Provide the [X, Y] coordinate of the cell's center where the given text is located.  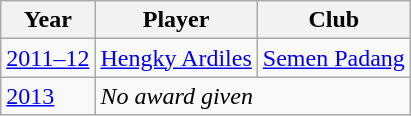
No award given [252, 96]
2013 [48, 96]
Year [48, 20]
Player [176, 20]
2011–12 [48, 58]
Hengky Ardiles [176, 58]
Club [334, 20]
Semen Padang [334, 58]
